Identify which cell holds the provided text, then report its [X, Y] central coordinate. 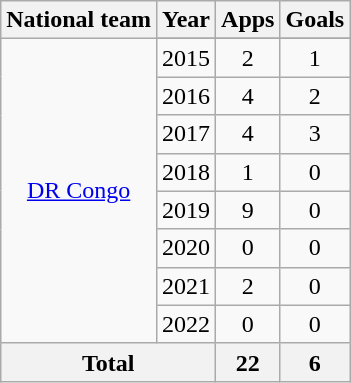
3 [315, 134]
Goals [315, 20]
Total [108, 362]
2019 [186, 210]
National team [79, 20]
2020 [186, 248]
2015 [186, 58]
2016 [186, 96]
Apps [248, 20]
22 [248, 362]
6 [315, 362]
2018 [186, 172]
2021 [186, 286]
9 [248, 210]
DR Congo [79, 191]
2022 [186, 324]
Year [186, 20]
2017 [186, 134]
